Provide the (x, y) coordinate of the cell's center where the given text is located.  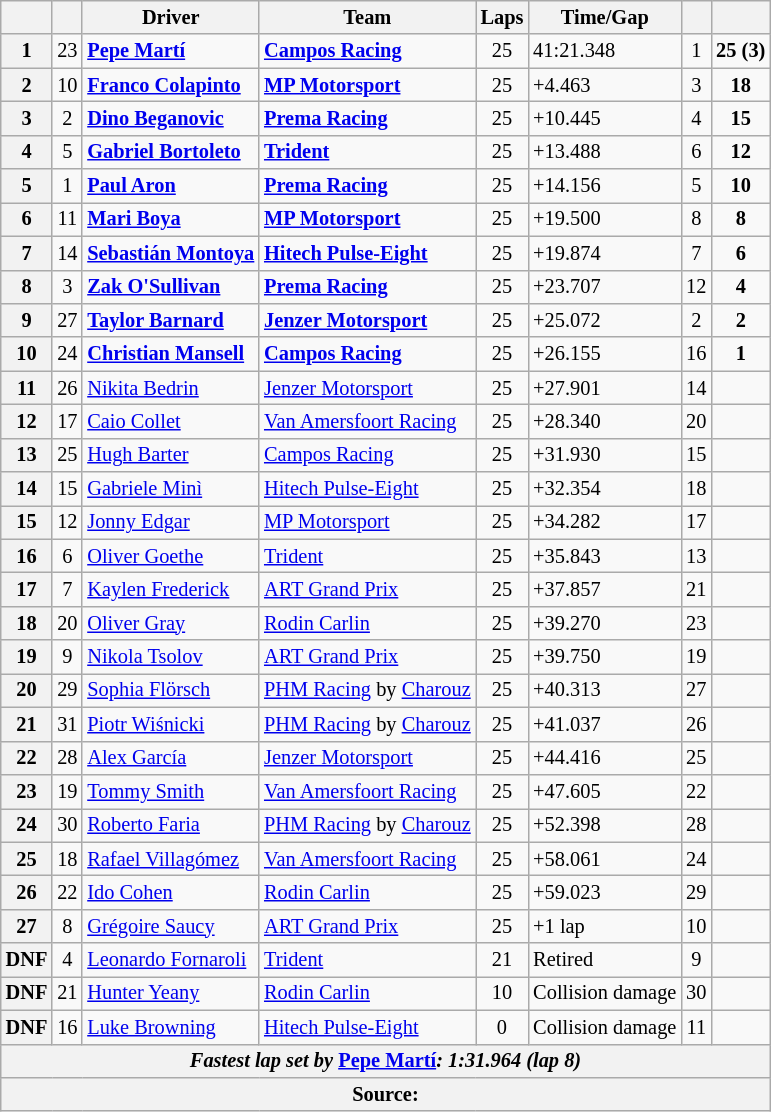
+13.488 (604, 152)
+28.340 (604, 421)
Alex García (170, 758)
+41.037 (604, 724)
Jonny Edgar (170, 522)
+27.901 (604, 388)
Gabriele Minì (170, 489)
+25.072 (604, 320)
Time/Gap (604, 17)
41:21.348 (604, 51)
Kaylen Frederick (170, 589)
Sebastián Montoya (170, 253)
Tommy Smith (170, 791)
Luke Browning (170, 1027)
Pepe Martí (170, 51)
+23.707 (604, 287)
Fastest lap set by Pepe Martí: 1:31.964 (lap 8) (386, 1061)
+32.354 (604, 489)
+39.750 (604, 657)
Retired (604, 960)
+1 lap (604, 926)
Taylor Barnard (170, 320)
+39.270 (604, 623)
+4.463 (604, 85)
Ido Cohen (170, 892)
25 (3) (740, 51)
+31.930 (604, 455)
Team (367, 17)
Franco Colapinto (170, 85)
+47.605 (604, 791)
Nikita Bedrin (170, 388)
+10.445 (604, 118)
+19.874 (604, 253)
Hunter Yeany (170, 993)
Leonardo Fornaroli (170, 960)
Laps (502, 17)
+19.500 (604, 219)
Piotr Wiśnicki (170, 724)
Zak O'Sullivan (170, 287)
+26.155 (604, 354)
Christian Mansell (170, 354)
Caio Collet (170, 421)
Roberto Faria (170, 825)
+52.398 (604, 825)
+40.313 (604, 690)
Sophia Flörsch (170, 690)
Dino Beganovic (170, 118)
+34.282 (604, 522)
+44.416 (604, 758)
Source: (386, 1094)
Mari Boya (170, 219)
Grégoire Saucy (170, 926)
Driver (170, 17)
Oliver Gray (170, 623)
+37.857 (604, 589)
Nikola Tsolov (170, 657)
+14.156 (604, 186)
Oliver Goethe (170, 556)
Hugh Barter (170, 455)
0 (502, 1027)
Paul Aron (170, 186)
31 (67, 724)
+58.061 (604, 859)
+59.023 (604, 892)
Rafael Villagómez (170, 859)
+35.843 (604, 556)
Gabriel Bortoleto (170, 152)
